Return the (X, Y) coordinate for the center point of the cell that contains the specified text.  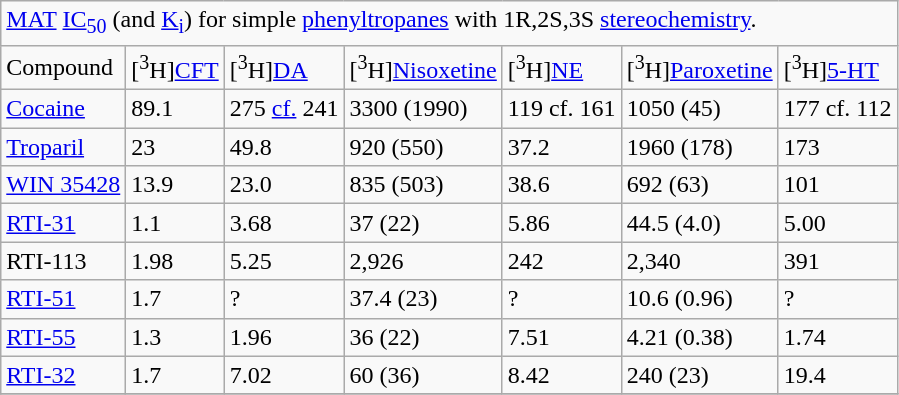
4.21 (0.38) (700, 337)
[3H]CFT (175, 68)
RTI-113 (64, 261)
60 (36) (423, 375)
RTI-32 (64, 375)
920 (550) (423, 147)
101 (838, 185)
1.1 (175, 223)
[3H]DA (284, 68)
[3H]NE (562, 68)
1.74 (838, 337)
[3H]Nisoxetine (423, 68)
391 (838, 261)
2,340 (700, 261)
44.5 (4.0) (700, 223)
692 (63) (700, 185)
RTI-55 (64, 337)
242 (562, 261)
37.2 (562, 147)
MAT IC50 (and Ki) for simple phenyltropanes with 1R,2S,3S stereochemistry. (449, 23)
7.51 (562, 337)
177 cf. 112 (838, 109)
8.42 (562, 375)
13.9 (175, 185)
Compound (64, 68)
173 (838, 147)
5.86 (562, 223)
835 (503) (423, 185)
38.6 (562, 185)
2,926 (423, 261)
37.4 (23) (423, 299)
[3H]5-HT (838, 68)
1960 (178) (700, 147)
37 (22) (423, 223)
1050 (45) (700, 109)
[3H]Paroxetine (700, 68)
5.25 (284, 261)
3300 (1990) (423, 109)
RTI-31 (64, 223)
36 (22) (423, 337)
5.00 (838, 223)
19.4 (838, 375)
1.98 (175, 261)
23 (175, 147)
Cocaine (64, 109)
89.1 (175, 109)
1.96 (284, 337)
Troparil (64, 147)
119 cf. 161 (562, 109)
WIN 35428 (64, 185)
1.3 (175, 337)
275 cf. 241 (284, 109)
10.6 (0.96) (700, 299)
3.68 (284, 223)
49.8 (284, 147)
7.02 (284, 375)
23.0 (284, 185)
RTI-51 (64, 299)
240 (23) (700, 375)
